Search for the cell housing the specified text and yield its (X, Y) center coordinate. 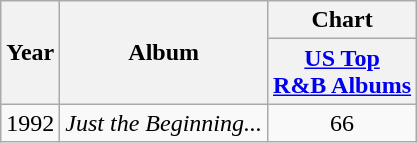
66 (342, 123)
1992 (30, 123)
Album (164, 52)
Just the Beginning... (164, 123)
US TopR&B Albums (342, 72)
Year (30, 52)
Chart (342, 20)
